Capture the cell that displays the provided text and extract its (x, y) central coordinate. 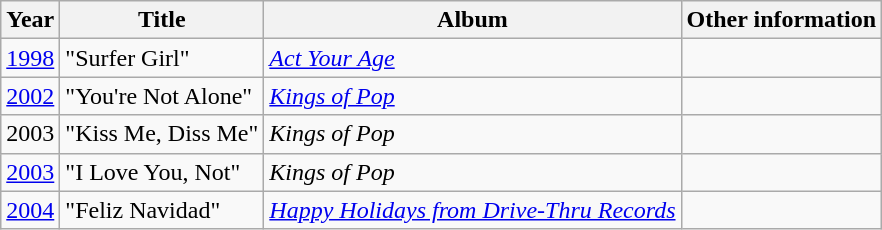
"Feliz Navidad" (162, 210)
Happy Holidays from Drive-Thru Records (472, 210)
"Surfer Girl" (162, 58)
Act Your Age (472, 58)
Other information (782, 20)
1998 (30, 58)
2002 (30, 96)
"I Love You, Not" (162, 172)
Album (472, 20)
"You're Not Alone" (162, 96)
2004 (30, 210)
Year (30, 20)
"Kiss Me, Diss Me" (162, 134)
Title (162, 20)
